Search for the cell housing the specified text and yield its (x, y) center coordinate. 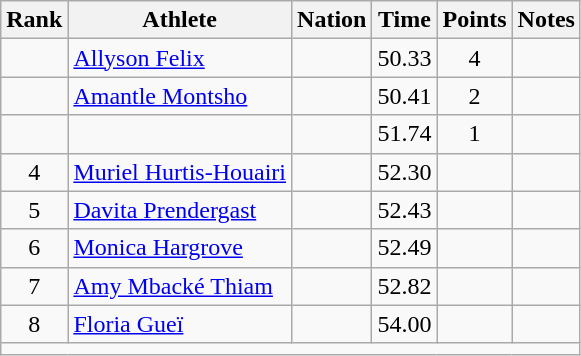
6 (34, 248)
52.82 (404, 286)
Davita Prendergast (180, 210)
7 (34, 286)
Notes (546, 20)
Allyson Felix (180, 58)
52.43 (404, 210)
Monica Hargrove (180, 248)
Time (404, 20)
Amy Mbacké Thiam (180, 286)
1 (474, 134)
Athlete (180, 20)
Nation (332, 20)
Points (474, 20)
Amantle Montsho (180, 96)
8 (34, 324)
2 (474, 96)
5 (34, 210)
51.74 (404, 134)
50.33 (404, 58)
54.00 (404, 324)
50.41 (404, 96)
52.30 (404, 172)
Muriel Hurtis-Houairi (180, 172)
Rank (34, 20)
Floria Gueï (180, 324)
52.49 (404, 248)
